Scan for the cell matching the given text and deliver its [x, y] coordinate at center. 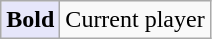
Current player [135, 20]
Bold [30, 20]
